Find where the given text appears and provide that cell's center as [x, y] coordinate. 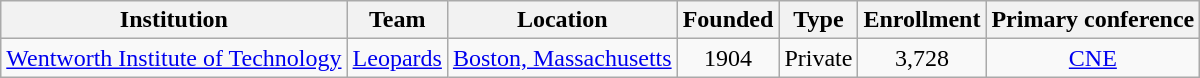
CNE [1093, 58]
Boston, Massachusetts [562, 58]
Enrollment [922, 20]
Primary conference [1093, 20]
Type [818, 20]
Founded [728, 20]
3,728 [922, 58]
Wentworth Institute of Technology [174, 58]
Location [562, 20]
1904 [728, 58]
Private [818, 58]
Institution [174, 20]
Leopards [397, 58]
Team [397, 20]
